Scan for the cell matching the given text and deliver its [X, Y] coordinate at center. 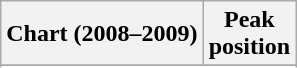
Peakposition [249, 34]
Chart (2008–2009) [102, 34]
